Scan for the cell matching the given text and deliver its [x, y] coordinate at center. 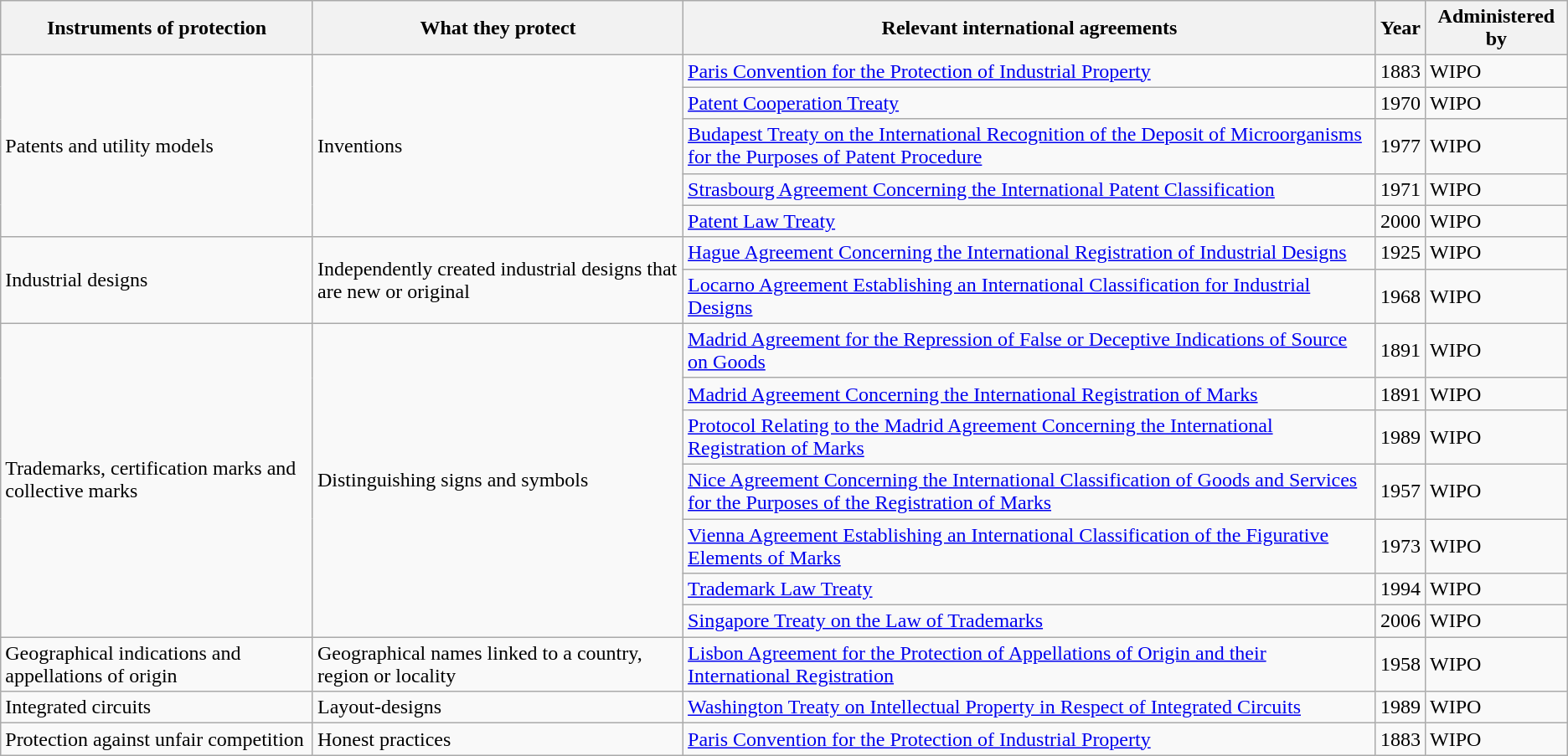
Independently created industrial designs that are new or original [498, 280]
Distinguishing signs and symbols [498, 480]
Protocol Relating to the Madrid Agreement Concerning the International Registration of Marks [1030, 437]
1971 [1400, 189]
1925 [1400, 253]
Madrid Agreement for the Repression of False or Deceptive Indications of Source on Goods [1030, 350]
1970 [1400, 103]
Industrial designs [157, 280]
Instruments of protection [157, 28]
Hague Agreement Concerning the International Registration of Industrial Designs [1030, 253]
1968 [1400, 296]
Geographical indications and appellations of origin [157, 665]
Integrated circuits [157, 707]
Honest practices [498, 739]
Patent Cooperation Treaty [1030, 103]
1977 [1400, 146]
2000 [1400, 221]
Protection against unfair competition [157, 739]
What they protect [498, 28]
Year [1400, 28]
Vienna Agreement Establishing an International Classification of the Figurative Elements of Marks [1030, 546]
1973 [1400, 546]
Geographical names linked to a country, region or locality [498, 665]
1958 [1400, 665]
Relevant international agreements [1030, 28]
Locarno Agreement Establishing an International Classification for Industrial Designs [1030, 296]
Lisbon Agreement for the Protection of Appellations of Origin and their International Registration [1030, 665]
Patents and utility models [157, 146]
Patent Law Treaty [1030, 221]
Washington Treaty on Intellectual Property in Respect of Integrated Circuits [1030, 707]
Singapore Treaty on the Law of Trademarks [1030, 621]
1957 [1400, 491]
Layout-designs [498, 707]
Nice Agreement Concerning the International Classification of Goods and Services for the Purposes of the Registration of Marks [1030, 491]
2006 [1400, 621]
Trademarks, certification marks and collective marks [157, 480]
1994 [1400, 589]
Inventions [498, 146]
Administered by [1496, 28]
Madrid Agreement Concerning the International Registration of Marks [1030, 393]
Trademark Law Treaty [1030, 589]
Strasbourg Agreement Concerning the International Patent Classification [1030, 189]
Budapest Treaty on the International Recognition of the Deposit of Microorganisms for the Purposes of Patent Procedure [1030, 146]
